Scan for the cell matching the given text and deliver its (X, Y) coordinate at center. 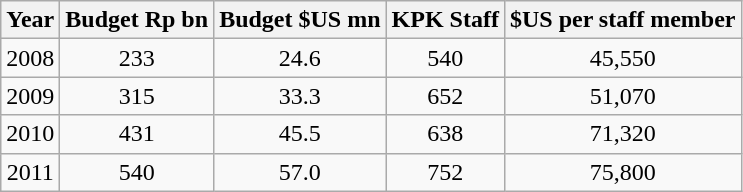
45,550 (622, 58)
233 (137, 58)
2008 (30, 58)
75,800 (622, 172)
Year (30, 20)
638 (445, 134)
71,320 (622, 134)
51,070 (622, 96)
33.3 (300, 96)
Budget Rp bn (137, 20)
315 (137, 96)
$US per staff member (622, 20)
752 (445, 172)
431 (137, 134)
2010 (30, 134)
2009 (30, 96)
57.0 (300, 172)
2011 (30, 172)
45.5 (300, 134)
Budget $US mn (300, 20)
652 (445, 96)
KPK Staff (445, 20)
24.6 (300, 58)
